Detect which cell encompasses the target text, then output its (x, y) center coordinate. 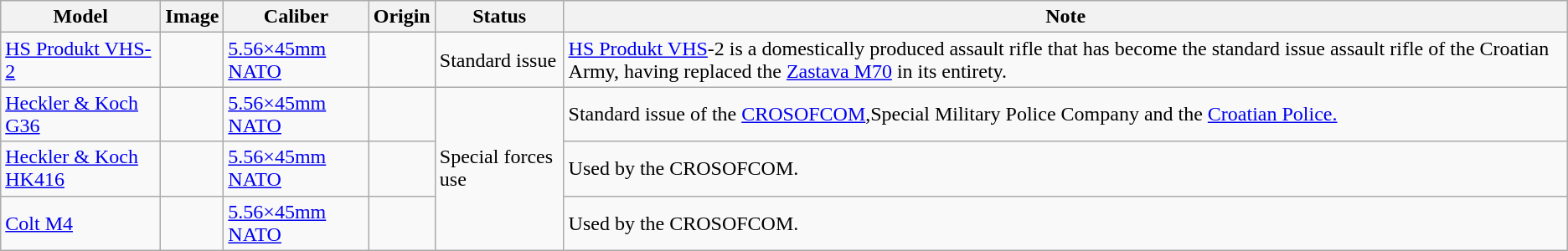
Caliber (297, 17)
Standard issue (499, 60)
Special forces use (499, 169)
Origin (402, 17)
Colt M4 (80, 223)
Heckler & Koch G36 (80, 114)
Image (193, 17)
HS Produkt VHS-2 (80, 60)
Model (80, 17)
Heckler & Koch HK416 (80, 169)
Note (1065, 17)
Status (499, 17)
Standard issue of the CROSOFCOM,Special Military Police Company and the Croatian Police. (1065, 114)
